Determine the (X, Y) coordinate at the center of the cell enclosing the given text.  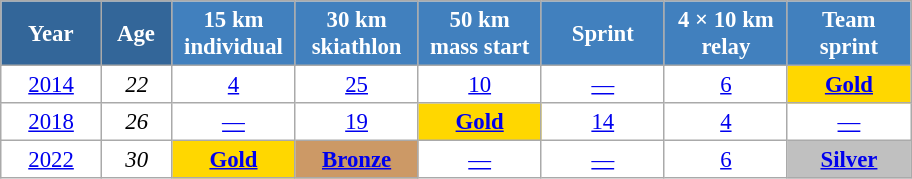
2014 (52, 85)
15 km individual (234, 34)
10 (480, 85)
4 × 10 km relay (726, 34)
50 km mass start (480, 34)
Silver (848, 160)
14 (602, 122)
2018 (52, 122)
19 (356, 122)
22 (136, 85)
Age (136, 34)
30 km skiathlon (356, 34)
25 (356, 85)
Sprint (602, 34)
26 (136, 122)
Bronze (356, 160)
Year (52, 34)
2022 (52, 160)
30 (136, 160)
Team sprint (848, 34)
